For the text-containing cell, return its midpoint in [x, y] coordinate format. 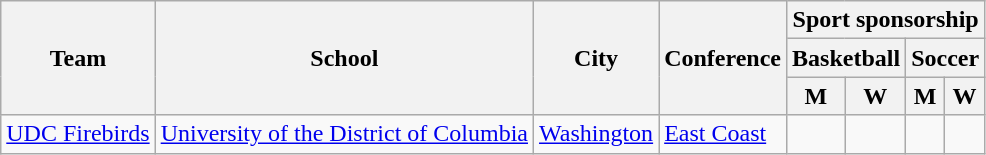
East Coast [723, 134]
Soccer [946, 58]
Washington [596, 134]
University of the District of Columbia [344, 134]
Basketball [846, 58]
Conference [723, 58]
UDC Firebirds [78, 134]
Sport sponsorship [886, 20]
School [344, 58]
Team [78, 58]
City [596, 58]
